Return [x, y] of the center of cell containing provided text 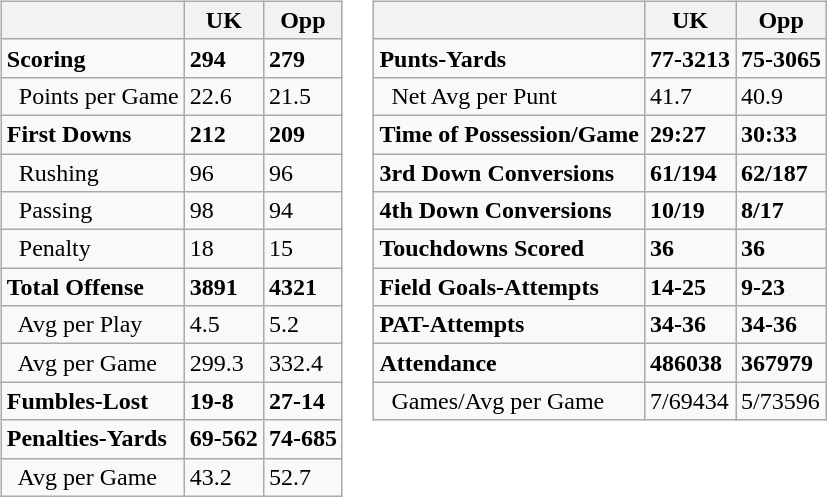
Scoring [92, 58]
5.2 [302, 325]
Net Avg per Punt [510, 96]
486038 [690, 363]
27-14 [302, 401]
Time of Possession/Game [510, 134]
Rushing [92, 173]
Fumbles-Lost [92, 401]
98 [224, 211]
Penalties-Yards [92, 439]
75-3065 [782, 58]
332.4 [302, 363]
74-685 [302, 439]
10/19 [690, 211]
279 [302, 58]
77-3213 [690, 58]
7/69434 [690, 401]
Penalty [92, 249]
Avg per Play [92, 325]
15 [302, 249]
3891 [224, 287]
9-23 [782, 287]
Points per Game [92, 96]
19-8 [224, 401]
4321 [302, 287]
43.2 [224, 477]
8/17 [782, 211]
209 [302, 134]
Attendance [510, 363]
First Downs [92, 134]
41.7 [690, 96]
61/194 [690, 173]
Passing [92, 211]
29:27 [690, 134]
52.7 [302, 477]
22.6 [224, 96]
Touchdowns Scored [510, 249]
30:33 [782, 134]
294 [224, 58]
Games/Avg per Game [510, 401]
3rd Down Conversions [510, 173]
367979 [782, 363]
14-25 [690, 287]
21.5 [302, 96]
94 [302, 211]
62/187 [782, 173]
212 [224, 134]
299.3 [224, 363]
Punts-Yards [510, 58]
4th Down Conversions [510, 211]
40.9 [782, 96]
Total Offense [92, 287]
4.5 [224, 325]
18 [224, 249]
Field Goals-Attempts [510, 287]
69-562 [224, 439]
PAT-Attempts [510, 325]
5/73596 [782, 401]
